Determine the (X, Y) coordinate at the center of the cell enclosing the given text.  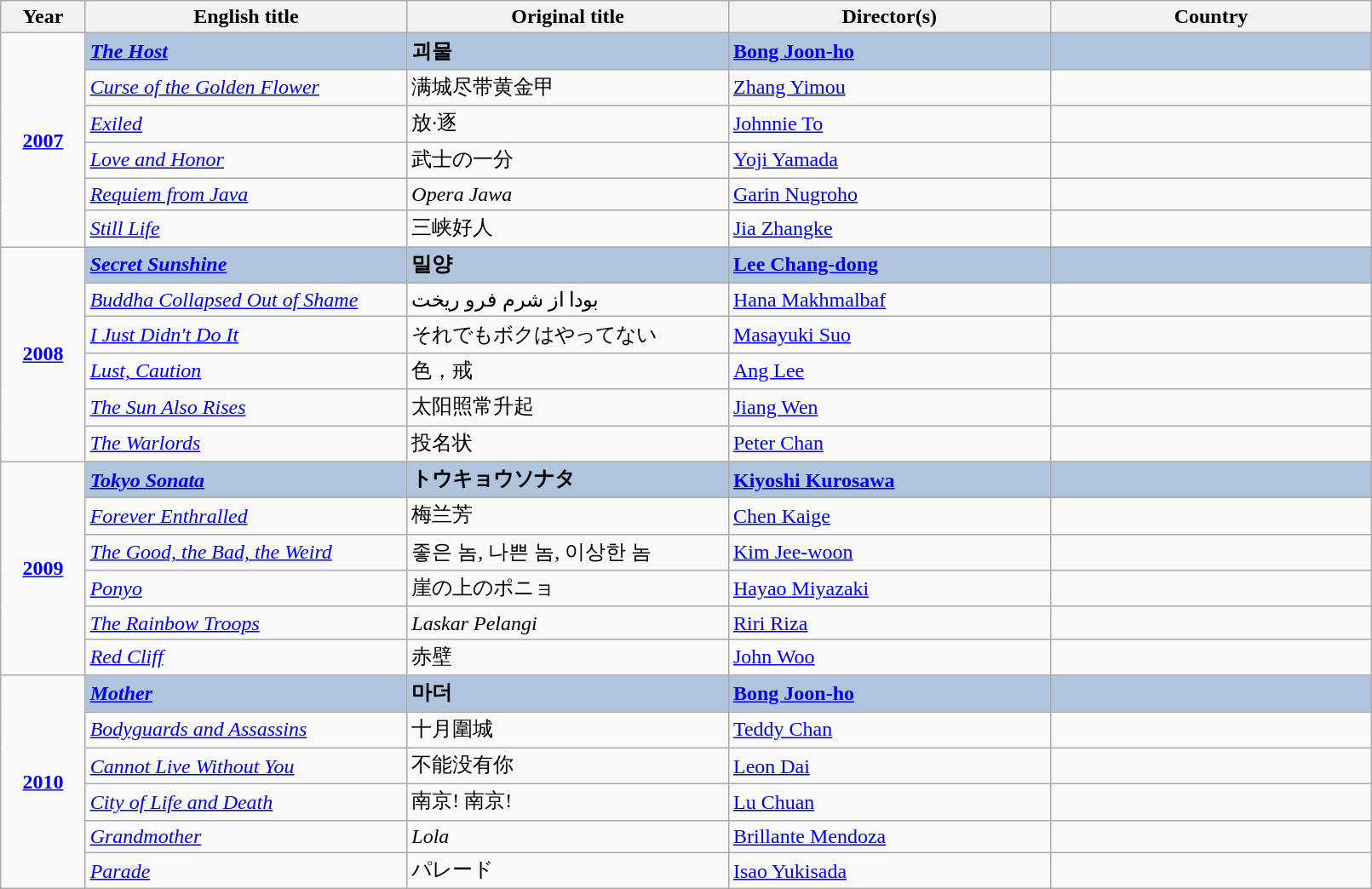
投名状 (568, 444)
좋은 놈, 나쁜 놈, 이상한 놈 (568, 552)
Kiyoshi Kurosawa (889, 480)
Peter Chan (889, 444)
十月圍城 (568, 731)
Brillante Mendoza (889, 836)
Mother (246, 693)
Requiem from Java (246, 194)
パレード (568, 870)
John Woo (889, 657)
Red Cliff (246, 657)
The Good, the Bad, the Weird (246, 552)
Chen Kaige (889, 516)
Still Life (246, 228)
Lola (568, 836)
Ponyo (246, 589)
Opera Jawa (568, 194)
それでもボクはやってない (568, 336)
Bodyguards and Assassins (246, 731)
City of Life and Death (246, 802)
The Warlords (246, 444)
太阳照常升起 (568, 407)
The Host (246, 51)
The Rainbow Troops (246, 622)
崖の上のポニョ (568, 589)
武士の一分 (568, 160)
Year (43, 17)
2008 (43, 354)
بودا از شرم فرو ریخت (568, 300)
Isao Yukisada (889, 870)
괴물 (568, 51)
Yoji Yamada (889, 160)
Jiang Wen (889, 407)
Director(s) (889, 17)
Teddy Chan (889, 731)
Curse of the Golden Flower (246, 87)
Lee Chang-dong (889, 266)
Parade (246, 870)
Country (1211, 17)
Jia Zhangke (889, 228)
English title (246, 17)
Masayuki Suo (889, 336)
Hana Makhmalbaf (889, 300)
2009 (43, 569)
南京! 南京! (568, 802)
Cannot Live Without You (246, 766)
The Sun Also Rises (246, 407)
Exiled (246, 124)
满城尽带黄金甲 (568, 87)
Leon Dai (889, 766)
Hayao Miyazaki (889, 589)
放·逐 (568, 124)
色，戒 (568, 371)
2010 (43, 782)
トウキョウソナタ (568, 480)
不能没有你 (568, 766)
Kim Jee-woon (889, 552)
밀양 (568, 266)
Ang Lee (889, 371)
Lust, Caution (246, 371)
Riri Riza (889, 622)
2007 (43, 140)
Laskar Pelangi (568, 622)
梅兰芳 (568, 516)
마더 (568, 693)
赤壁 (568, 657)
Garin Nugroho (889, 194)
Love and Honor (246, 160)
Forever Enthralled (246, 516)
Zhang Yimou (889, 87)
Johnnie To (889, 124)
三峡好人 (568, 228)
Original title (568, 17)
Grandmother (246, 836)
Buddha Collapsed Out of Shame (246, 300)
Secret Sunshine (246, 266)
Tokyo Sonata (246, 480)
I Just Didn't Do It (246, 336)
Lu Chuan (889, 802)
